For the text-containing cell, return its midpoint in (x, y) coordinate format. 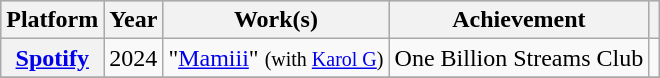
Achievement (519, 20)
"Mamiii" (with Karol G) (276, 58)
Year (134, 20)
Platform (52, 20)
Spotify (52, 58)
One Billion Streams Club (519, 58)
Work(s) (276, 20)
2024 (134, 58)
